Provide the [X, Y] coordinate of the cell's center where the given text is located.  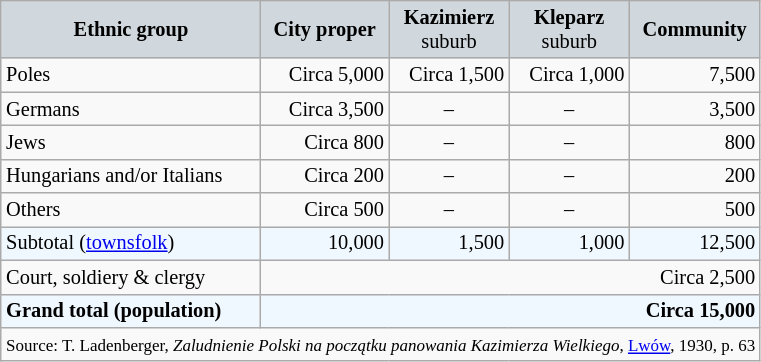
1,000 [569, 244]
Hungarians and/or Italians [130, 176]
Jews [130, 143]
Court, soldiery & clergy [130, 277]
Community [694, 30]
Kazimierzsuburb [449, 30]
Grand total (population) [130, 311]
Kleparzsuburb [569, 30]
Source: T. Ladenberger, Zaludnienie Polski na początku panowania Kazimierza Wielkiego, Lwów, 1930, p. 63 [380, 345]
Ethnic group [130, 30]
1,500 [449, 244]
Circa 3,500 [325, 109]
Circa 200 [325, 176]
Others [130, 210]
Circa 1,500 [449, 75]
Poles [130, 75]
City proper [325, 30]
3,500 [694, 109]
7,500 [694, 75]
10,000 [325, 244]
Circa 500 [325, 210]
12,500 [694, 244]
Circa 15,000 [511, 311]
Circa 800 [325, 143]
800 [694, 143]
Circa 2,500 [511, 277]
200 [694, 176]
500 [694, 210]
Circa 1,000 [569, 75]
Subtotal (townsfolk) [130, 244]
Circa 5,000 [325, 75]
Germans [130, 109]
